Scan for the cell matching the given text and deliver its (X, Y) coordinate at center. 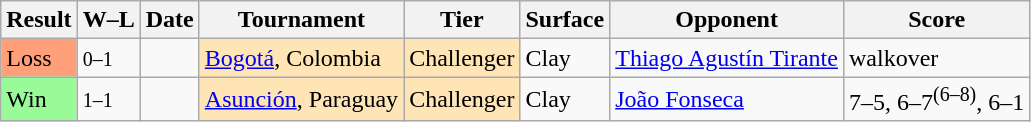
Loss (39, 58)
Win (39, 100)
walkover (936, 58)
W–L (108, 20)
0–1 (108, 58)
Opponent (727, 20)
Tier (462, 20)
Bogotá, Colombia (301, 58)
Score (936, 20)
Result (39, 20)
Date (170, 20)
Asunción, Paraguay (301, 100)
Surface (565, 20)
1–1 (108, 100)
Thiago Agustín Tirante (727, 58)
João Fonseca (727, 100)
7–5, 6–7(6–8), 6–1 (936, 100)
Tournament (301, 20)
